Locate the cell with the specified text and output its (x, y) center coordinate. 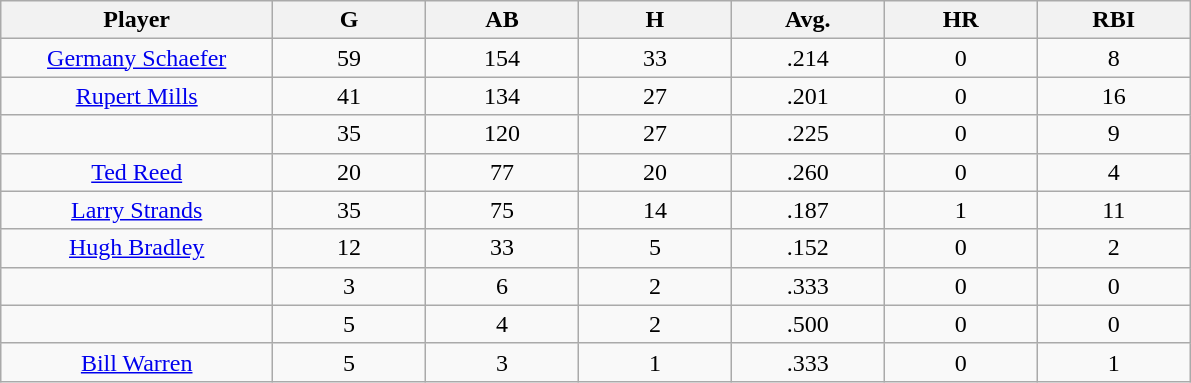
41 (350, 96)
Rupert Mills (137, 96)
AB (502, 20)
Hugh Bradley (137, 248)
G (350, 20)
.260 (808, 172)
12 (350, 248)
11 (1114, 210)
.225 (808, 134)
Bill Warren (137, 362)
Germany Schaefer (137, 58)
Avg. (808, 20)
.201 (808, 96)
16 (1114, 96)
H (654, 20)
Larry Strands (137, 210)
.187 (808, 210)
77 (502, 172)
6 (502, 286)
RBI (1114, 20)
9 (1114, 134)
8 (1114, 58)
HR (960, 20)
154 (502, 58)
Ted Reed (137, 172)
59 (350, 58)
120 (502, 134)
.500 (808, 324)
134 (502, 96)
.152 (808, 248)
Player (137, 20)
.214 (808, 58)
75 (502, 210)
14 (654, 210)
